Search for the cell housing the specified text and yield its [X, Y] center coordinate. 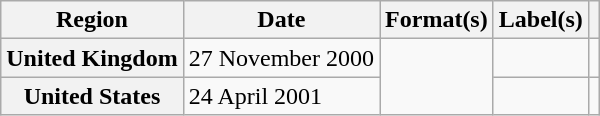
24 April 2001 [281, 96]
27 November 2000 [281, 58]
United States [92, 96]
Label(s) [540, 20]
Format(s) [437, 20]
Date [281, 20]
United Kingdom [92, 58]
Region [92, 20]
